From the cell containing the given text, extract its center point as (X, Y) coordinate. 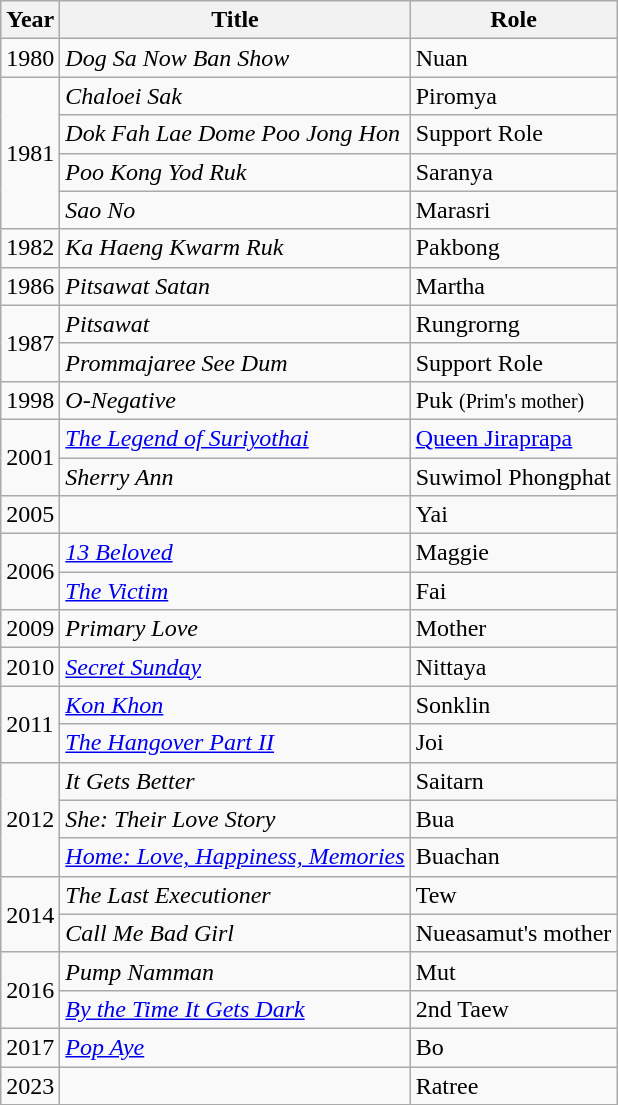
Saitarn (514, 781)
The Last Executioner (235, 895)
1998 (30, 400)
Role (514, 20)
Marasri (514, 210)
Joi (514, 743)
Year (30, 20)
Sherry Ann (235, 477)
Mut (514, 971)
Yai (514, 515)
2nd Taew (514, 1009)
2009 (30, 629)
Dok Fah Lae Dome Poo Jong Hon (235, 134)
Sao No (235, 210)
1981 (30, 153)
O-Negative (235, 400)
Pop Aye (235, 1047)
1982 (30, 248)
The Victim (235, 591)
Nuan (514, 58)
Pitsawat (235, 324)
Piromya (514, 96)
1987 (30, 343)
Title (235, 20)
Bo (514, 1047)
Suwimol Phongphat (514, 477)
Dog Sa Now Ban Show (235, 58)
2006 (30, 572)
Fai (514, 591)
2011 (30, 724)
2017 (30, 1047)
2001 (30, 457)
Pakbong (514, 248)
Ka Haeng Kwarm Ruk (235, 248)
13 Beloved (235, 553)
Prommajaree See Dum (235, 362)
It Gets Better (235, 781)
Primary Love (235, 629)
Mother (514, 629)
2012 (30, 819)
She: Their Love Story (235, 819)
Home: Love, Happiness, Memories (235, 857)
Tew (514, 895)
Pitsawat Satan (235, 286)
Secret Sunday (235, 667)
2005 (30, 515)
2014 (30, 914)
1980 (30, 58)
2023 (30, 1085)
Nueasamut's mother (514, 933)
The Hangover Part II (235, 743)
The Legend of Suriyothai (235, 438)
Queen Jiraprapa (514, 438)
Poo Kong Yod Ruk (235, 172)
Call Me Bad Girl (235, 933)
Maggie (514, 553)
Chaloei Sak (235, 96)
Kon Khon (235, 705)
Saranya (514, 172)
Martha (514, 286)
Rungrorng (514, 324)
Ratree (514, 1085)
1986 (30, 286)
By the Time It Gets Dark (235, 1009)
2010 (30, 667)
Buachan (514, 857)
Puk (Prim's mother) (514, 400)
2016 (30, 990)
Sonklin (514, 705)
Bua (514, 819)
Pump Namman (235, 971)
Nittaya (514, 667)
